Locate the cell with the specified text and output its [x, y] center coordinate. 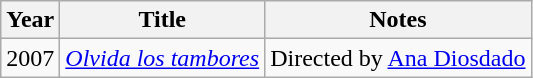
Year [30, 20]
Title [162, 20]
Directed by Ana Diosdado [398, 58]
Notes [398, 20]
Olvida los tambores [162, 58]
2007 [30, 58]
